Provide the (x, y) coordinate of the cell's center where the given text is located.  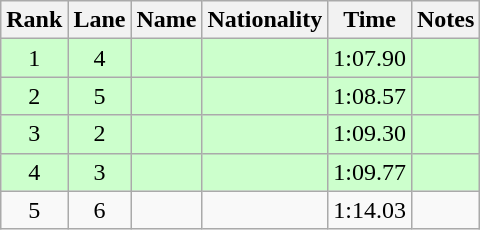
1:09.77 (370, 172)
Notes (445, 20)
Name (166, 20)
6 (100, 210)
1:07.90 (370, 58)
Lane (100, 20)
1 (34, 58)
1:14.03 (370, 210)
1:08.57 (370, 96)
Rank (34, 20)
Time (370, 20)
Nationality (265, 20)
1:09.30 (370, 134)
